Capture the cell that displays the provided text and extract its (x, y) central coordinate. 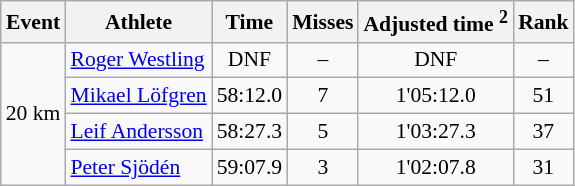
Peter Sjödén (138, 167)
1'02:07.8 (436, 167)
37 (544, 132)
Leif Andersson (138, 132)
Athlete (138, 22)
5 (322, 132)
31 (544, 167)
Mikael Löfgren (138, 96)
Adjusted time 2 (436, 22)
59:07.9 (250, 167)
51 (544, 96)
Time (250, 22)
58:27.3 (250, 132)
20 km (34, 113)
7 (322, 96)
Roger Westling (138, 60)
1'03:27.3 (436, 132)
Misses (322, 22)
3 (322, 167)
1'05:12.0 (436, 96)
58:12.0 (250, 96)
Rank (544, 22)
Event (34, 22)
